Locate the cell with the specified text and output its (x, y) center coordinate. 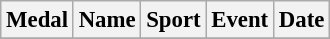
Medal (38, 20)
Sport (174, 20)
Event (240, 20)
Name (107, 20)
Date (301, 20)
